Return the (X, Y) coordinate for the center point of the cell that contains the specified text.  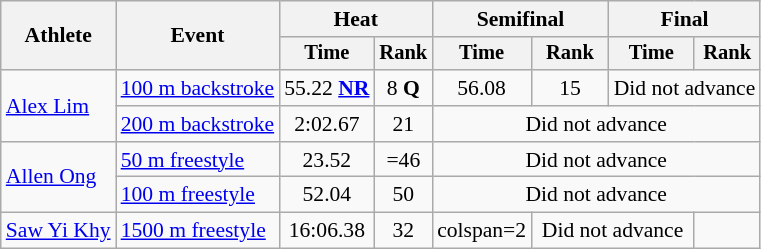
23.52 (326, 160)
Heat (356, 19)
50 m freestyle (198, 160)
=46 (404, 160)
Event (198, 36)
50 (404, 195)
15 (570, 88)
Saw Yi Khy (58, 231)
Athlete (58, 36)
100 m freestyle (198, 195)
21 (404, 124)
32 (404, 231)
56.08 (482, 88)
16:06.38 (326, 231)
55.22 NR (326, 88)
100 m backstroke (198, 88)
8 Q (404, 88)
2:02.67 (326, 124)
Allen Ong (58, 178)
colspan=2 (482, 231)
1500 m freestyle (198, 231)
52.04 (326, 195)
200 m backstroke (198, 124)
Semifinal (520, 19)
Final (685, 19)
Alex Lim (58, 106)
